Output the [x, y] coordinate of the center of the cell containing the given text.  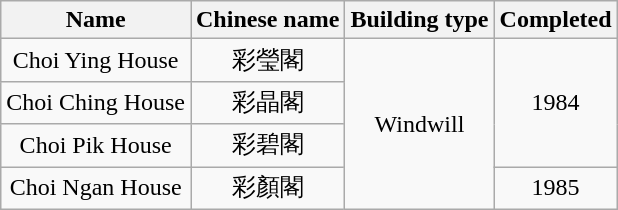
Completed [556, 20]
Choi Ngan House [96, 188]
彩晶閣 [267, 102]
1985 [556, 188]
Windwill [420, 124]
彩瑩閣 [267, 60]
Name [96, 20]
Choi Pik House [96, 146]
Choi Ching House [96, 102]
Building type [420, 20]
Choi Ying House [96, 60]
彩碧閣 [267, 146]
1984 [556, 103]
彩顏閣 [267, 188]
Chinese name [267, 20]
